Determine the [X, Y] coordinate at the center of the cell enclosing the given text.  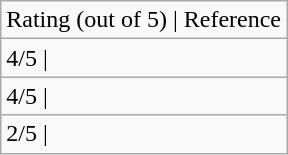
Rating (out of 5) | Reference [144, 20]
2/5 | [144, 134]
